Capture the cell that displays the provided text and extract its [x, y] central coordinate. 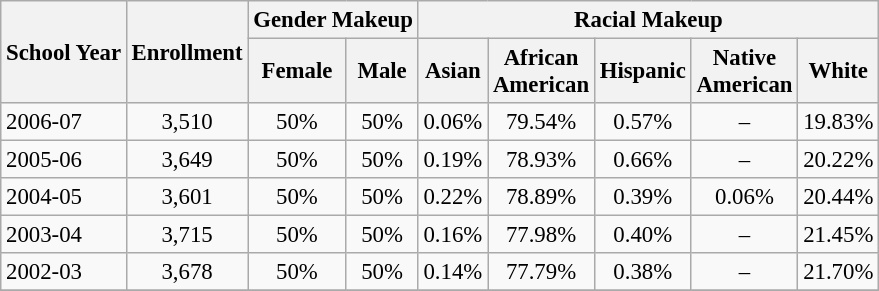
3,715 [187, 235]
African American [542, 72]
0.39% [642, 197]
Female [297, 72]
2003-04 [64, 235]
White [838, 72]
0.16% [452, 235]
19.83% [838, 122]
2004-05 [64, 197]
3,649 [187, 160]
0.66% [642, 160]
78.93% [542, 160]
School Year [64, 52]
Gender Makeup [333, 20]
0.19% [452, 160]
21.45% [838, 235]
20.22% [838, 160]
Enrollment [187, 52]
Native American [744, 72]
Hispanic [642, 72]
Racial Makeup [648, 20]
2005-06 [64, 160]
3,510 [187, 122]
78.89% [542, 197]
0.22% [452, 197]
Male [382, 72]
77.98% [542, 235]
79.54% [542, 122]
0.57% [642, 122]
20.44% [838, 197]
0.40% [642, 235]
Asian [452, 72]
3,601 [187, 197]
2006-07 [64, 122]
